Detect which cell encompasses the target text, then output its [x, y] center coordinate. 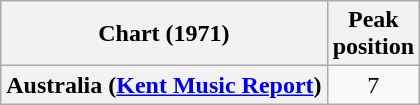
Chart (1971) [164, 34]
7 [373, 85]
Peakposition [373, 34]
Australia (Kent Music Report) [164, 85]
